Return the [X, Y] coordinate for the center point of the cell that contains the specified text.  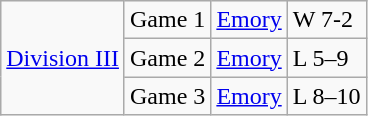
L 5–9 [326, 58]
Game 2 [167, 58]
W 7-2 [326, 20]
L 8–10 [326, 96]
Division III [63, 58]
Game 3 [167, 96]
Game 1 [167, 20]
